Return the [x, y] coordinate for the center point of the cell that contains the specified text.  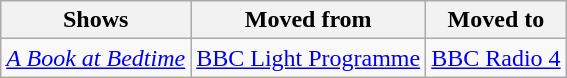
BBC Radio 4 [496, 58]
BBC Light Programme [308, 58]
A Book at Bedtime [96, 58]
Moved to [496, 20]
Moved from [308, 20]
Shows [96, 20]
